Capture the cell that displays the provided text and extract its [X, Y] central coordinate. 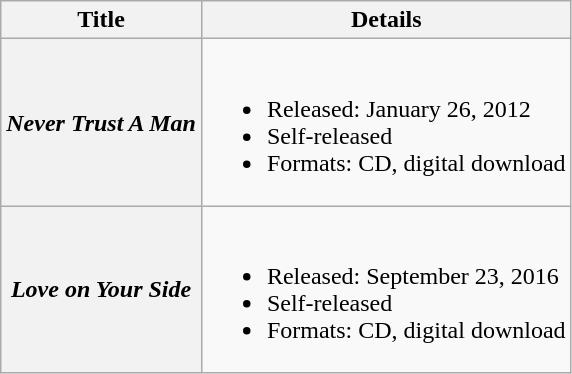
Details [386, 20]
Love on Your Side [102, 290]
Released: January 26, 2012Self-releasedFormats: CD, digital download [386, 122]
Never Trust A Man [102, 122]
Title [102, 20]
Released: September 23, 2016Self-releasedFormats: CD, digital download [386, 290]
